From the cell containing the given text, extract its center point as [X, Y] coordinate. 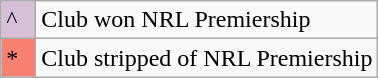
^ [18, 20]
Club stripped of NRL Premiership [207, 58]
* [18, 58]
Club won NRL Premiership [207, 20]
